Find where the given text appears and provide that cell's center as (x, y) coordinate. 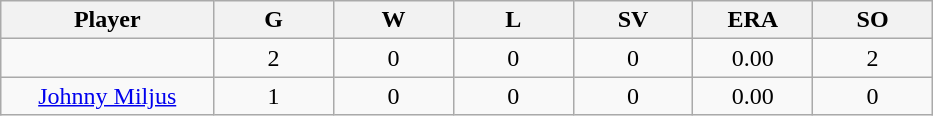
L (513, 20)
W (393, 20)
ERA (753, 20)
Player (108, 20)
G (274, 20)
SV (633, 20)
SO (873, 20)
Johnny Miljus (108, 96)
1 (274, 96)
